Locate the cell with the specified text and output its (X, Y) center coordinate. 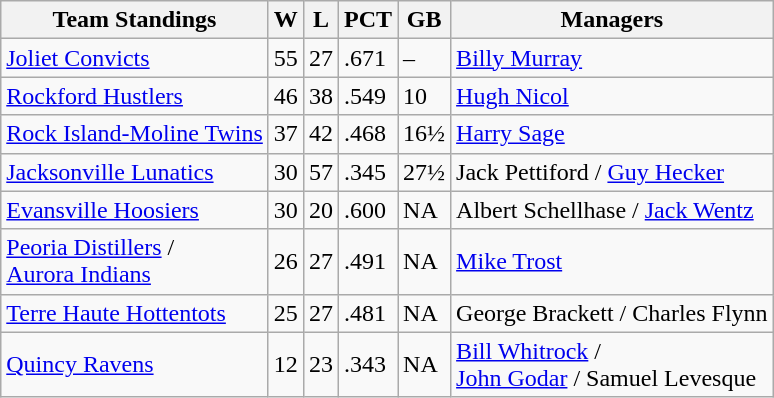
Quincy Ravens (135, 364)
.671 (368, 58)
Terre Haute Hottentots (135, 313)
55 (286, 58)
46 (286, 96)
– (424, 58)
W (286, 20)
.549 (368, 96)
37 (286, 134)
26 (286, 262)
Bill Whitrock / John Godar / Samuel Levesque (612, 364)
25 (286, 313)
23 (320, 364)
PCT (368, 20)
L (320, 20)
Jacksonville Lunatics (135, 172)
Managers (612, 20)
Team Standings (135, 20)
George Brackett / Charles Flynn (612, 313)
Harry Sage (612, 134)
20 (320, 210)
Rockford Hustlers (135, 96)
Mike Trost (612, 262)
Albert Schellhase / Jack Wentz (612, 210)
38 (320, 96)
Billy Murray (612, 58)
27½ (424, 172)
.481 (368, 313)
.468 (368, 134)
10 (424, 96)
16½ (424, 134)
Jack Pettiford / Guy Hecker (612, 172)
GB (424, 20)
Evansville Hoosiers (135, 210)
.343 (368, 364)
12 (286, 364)
42 (320, 134)
.491 (368, 262)
.600 (368, 210)
Joliet Convicts (135, 58)
.345 (368, 172)
Rock Island-Moline Twins (135, 134)
57 (320, 172)
Hugh Nicol (612, 96)
Peoria Distillers / Aurora Indians (135, 262)
